Detect which cell encompasses the target text, then output its [X, Y] center coordinate. 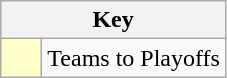
Teams to Playoffs [134, 58]
Key [114, 20]
